Pinpoint the cell where the given text exists, returning its (X, Y) midpoint coordinate. 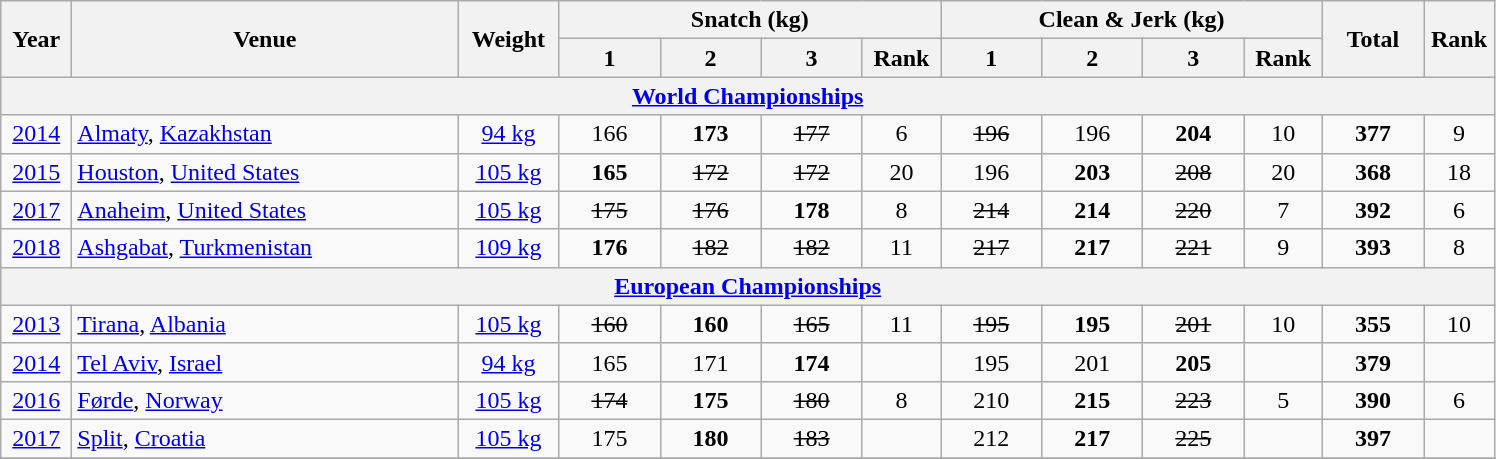
5 (1284, 400)
Year (36, 39)
Tirana, Albania (265, 324)
215 (1092, 400)
205 (1194, 362)
177 (812, 134)
178 (812, 210)
Anaheim, United States (265, 210)
Houston, United States (265, 172)
221 (1194, 248)
397 (1372, 438)
Clean & Jerk (kg) (1132, 20)
18 (1460, 172)
Snatch (kg) (750, 20)
212 (992, 438)
223 (1194, 400)
World Championships (748, 96)
355 (1372, 324)
Førde, Norway (265, 400)
Total (1372, 39)
109 kg (508, 248)
7 (1284, 210)
390 (1372, 400)
2013 (36, 324)
183 (812, 438)
Ashgabat, Turkmenistan (265, 248)
171 (710, 362)
203 (1092, 172)
European Championships (748, 286)
225 (1194, 438)
377 (1372, 134)
210 (992, 400)
2015 (36, 172)
204 (1194, 134)
393 (1372, 248)
2018 (36, 248)
173 (710, 134)
166 (610, 134)
392 (1372, 210)
Almaty, Kazakhstan (265, 134)
208 (1194, 172)
368 (1372, 172)
2016 (36, 400)
Tel Aviv, Israel (265, 362)
Split, Croatia (265, 438)
Weight (508, 39)
379 (1372, 362)
220 (1194, 210)
Venue (265, 39)
